Output the (x, y) coordinate of the center of the cell containing the given text.  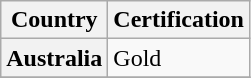
Australia (54, 58)
Country (54, 20)
Certification (179, 20)
Gold (179, 58)
